Pinpoint the cell where the given text exists, returning its (x, y) midpoint coordinate. 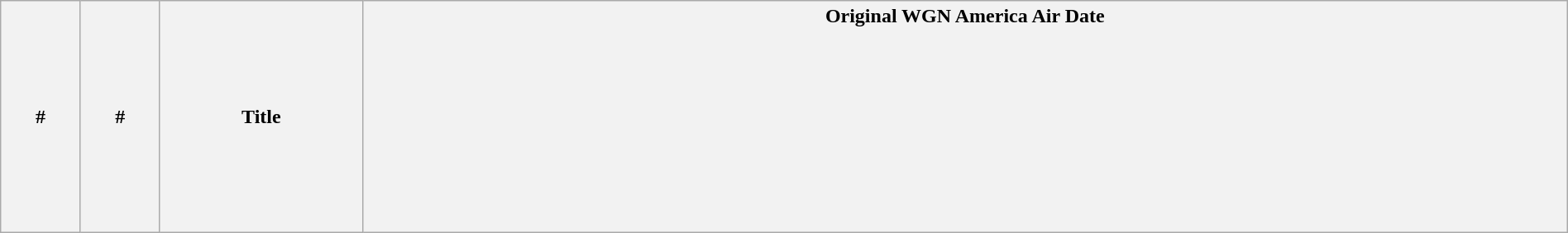
Title (261, 117)
Original WGN America Air Date (964, 117)
